Provide the [X, Y] coordinate of the cell's center where the given text is located.  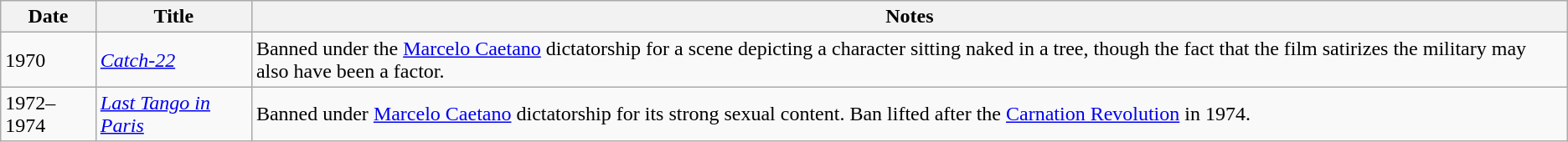
Notes [910, 17]
Date [49, 17]
Title [173, 17]
Last Tango in Paris [173, 114]
Banned under Marcelo Caetano dictatorship for its strong sexual content. Ban lifted after the Carnation Revolution in 1974. [910, 114]
Catch-22 [173, 60]
1970 [49, 60]
1972–1974 [49, 114]
